Determine the [X, Y] coordinate at the center of the cell enclosing the given text.  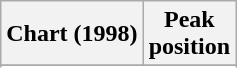
Chart (1998) [72, 34]
Peakposition [189, 34]
